Search for the cell housing the specified text and yield its (X, Y) center coordinate. 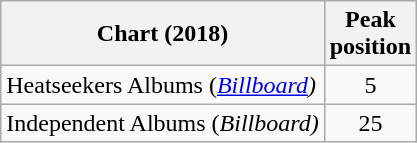
Peakposition (370, 34)
5 (370, 85)
Heatseekers Albums (Billboard) (162, 85)
25 (370, 123)
Chart (2018) (162, 34)
Independent Albums (Billboard) (162, 123)
